Provide the (x, y) coordinate of the cell's center where the given text is located.  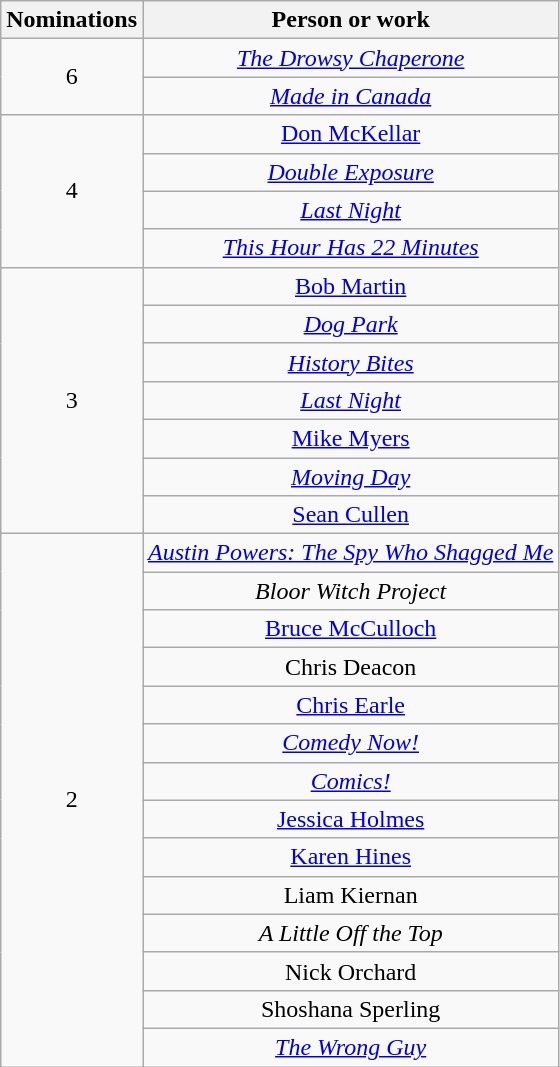
Nick Orchard (350, 971)
Comedy Now! (350, 743)
Karen Hines (350, 857)
Bloor Witch Project (350, 591)
Bruce McCulloch (350, 629)
3 (72, 400)
Chris Deacon (350, 667)
Sean Cullen (350, 515)
Austin Powers: The Spy Who Shagged Me (350, 553)
Comics! (350, 781)
Nominations (72, 20)
2 (72, 800)
A Little Off the Top (350, 933)
Bob Martin (350, 286)
Mike Myers (350, 438)
4 (72, 191)
Chris Earle (350, 705)
6 (72, 77)
Double Exposure (350, 172)
Dog Park (350, 324)
Liam Kiernan (350, 895)
The Wrong Guy (350, 1047)
Person or work (350, 20)
The Drowsy Chaperone (350, 58)
Don McKellar (350, 134)
Jessica Holmes (350, 819)
History Bites (350, 362)
This Hour Has 22 Minutes (350, 248)
Moving Day (350, 477)
Made in Canada (350, 96)
Shoshana Sperling (350, 1009)
